Extract the [X, Y] coordinate from the center of the cell holding the provided text.  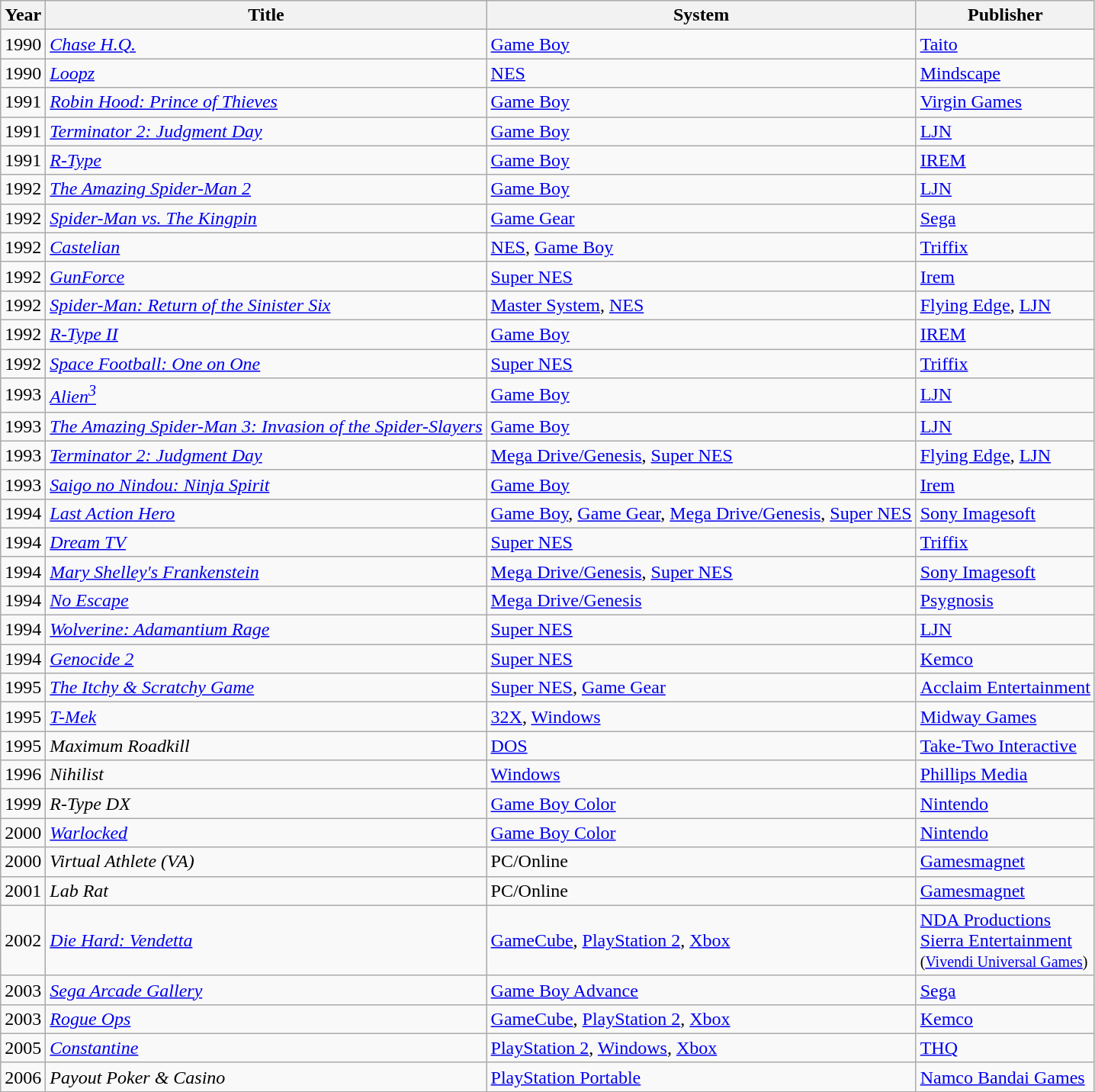
Genocide 2 [266, 659]
Virtual Athlete (VA) [266, 862]
PlayStation Portable [702, 1077]
THQ [1005, 1048]
The Amazing Spider-Man 2 [266, 189]
Super NES, Game Gear [702, 688]
Taito [1005, 44]
Die Hard: Vendetta [266, 940]
Title [266, 15]
T-Mek [266, 717]
Castelian [266, 247]
32X, Windows [702, 717]
The Itchy & Scratchy Game [266, 688]
Phillips Media [1005, 775]
Chase H.Q. [266, 44]
Spider-Man vs. The Kingpin [266, 218]
Saigo no Nindou: Ninja Spirit [266, 484]
Alien3 [266, 395]
Mary Shelley's Frankenstein [266, 571]
Maximum Roadkill [266, 746]
Psygnosis [1005, 600]
Nihilist [266, 775]
Robin Hood: Prince of Thieves [266, 102]
NES [702, 73]
Wolverine: Adamantium Rage [266, 630]
Take-Two Interactive [1005, 746]
Master System, NES [702, 305]
Dream TV [266, 542]
1996 [23, 775]
DOS [702, 746]
2001 [23, 891]
R-Type DX [266, 804]
GunForce [266, 276]
Warlocked [266, 833]
Loopz [266, 73]
Virgin Games [1005, 102]
Constantine [266, 1048]
System [702, 15]
Midway Games [1005, 717]
Rogue Ops [266, 1019]
Acclaim Entertainment [1005, 688]
Game Boy Advance [702, 990]
Game Gear [702, 218]
1999 [23, 804]
Mega Drive/Genesis [702, 600]
Publisher [1005, 15]
Year [23, 15]
Mindscape [1005, 73]
Namco Bandai Games [1005, 1077]
R-Type II [266, 334]
Payout Poker & Casino [266, 1077]
2006 [23, 1077]
2002 [23, 940]
PlayStation 2, Windows, Xbox [702, 1048]
R-Type [266, 160]
Spider-Man: Return of the Sinister Six [266, 305]
The Amazing Spider-Man 3: Invasion of the Spider-Slayers [266, 426]
NDA ProductionsSierra Entertainment(Vivendi Universal Games) [1005, 940]
Windows [702, 775]
2005 [23, 1048]
No Escape [266, 600]
Last Action Hero [266, 513]
Lab Rat [266, 891]
Game Boy, Game Gear, Mega Drive/Genesis, Super NES [702, 513]
NES, Game Boy [702, 247]
Space Football: One on One [266, 364]
Sega Arcade Gallery [266, 990]
